Scan for the cell matching the given text and deliver its [X, Y] coordinate at center. 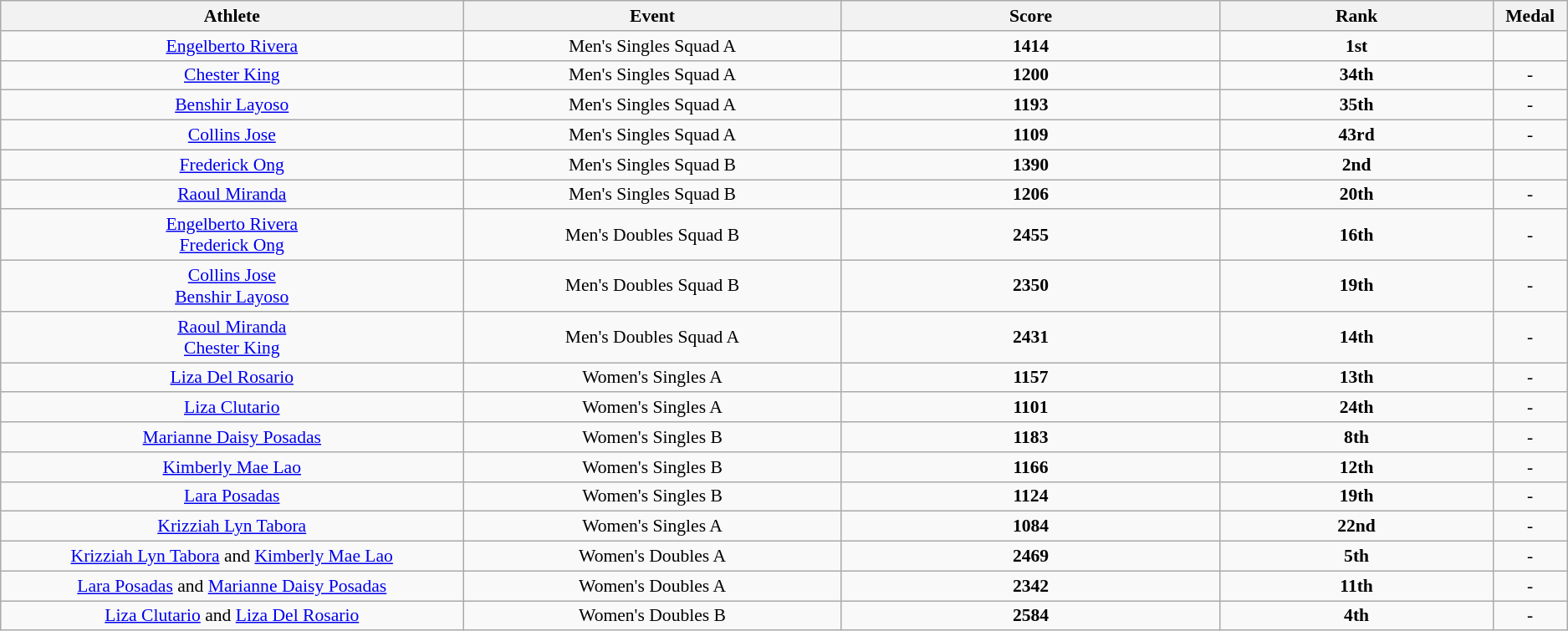
1101 [1030, 408]
Medal [1530, 16]
1124 [1030, 496]
8th [1356, 437]
Event [652, 16]
2469 [1030, 557]
1084 [1030, 527]
1390 [1030, 165]
20th [1356, 195]
Raoul Miranda Chester King [232, 338]
1200 [1030, 75]
1157 [1030, 378]
Benshir Layoso [232, 105]
Krizziah Lyn Tabora and Kimberly Mae Lao [232, 557]
22nd [1356, 527]
Marianne Daisy Posadas [232, 437]
2342 [1030, 586]
Lara Posadas and Marianne Daisy Posadas [232, 586]
1206 [1030, 195]
12th [1356, 467]
24th [1356, 408]
Kimberly Mae Lao [232, 467]
Raoul Miranda [232, 195]
Liza Clutario and Liza Del Rosario [232, 616]
Chester King [232, 75]
Engelberto Rivera Frederick Ong [232, 236]
Men's Doubles Squad A [652, 338]
2431 [1030, 338]
1414 [1030, 46]
Engelberto Rivera [232, 46]
Liza Clutario [232, 408]
1193 [1030, 105]
Score [1030, 16]
Frederick Ong [232, 165]
Lara Posadas [232, 496]
1183 [1030, 437]
16th [1356, 236]
34th [1356, 75]
2350 [1030, 286]
Women's Doubles B [652, 616]
13th [1356, 378]
2nd [1356, 165]
Athlete [232, 16]
35th [1356, 105]
11th [1356, 586]
Krizziah Lyn Tabora [232, 527]
2584 [1030, 616]
4th [1356, 616]
43rd [1356, 135]
1st [1356, 46]
Rank [1356, 16]
2455 [1030, 236]
Liza Del Rosario [232, 378]
Collins Jose Benshir Layoso [232, 286]
5th [1356, 557]
1109 [1030, 135]
Collins Jose [232, 135]
14th [1356, 338]
1166 [1030, 467]
